Detect which cell encompasses the target text, then output its (X, Y) center coordinate. 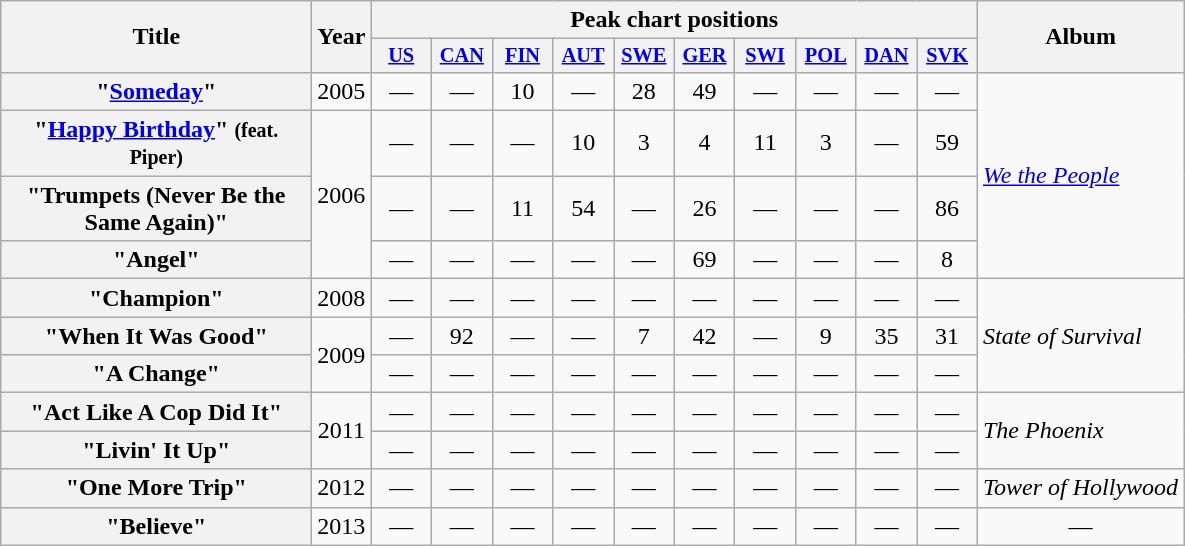
FIN (522, 56)
2013 (342, 526)
We the People (1080, 175)
US (402, 56)
2005 (342, 91)
SVK (948, 56)
Peak chart positions (674, 20)
Album (1080, 37)
7 (644, 336)
2011 (342, 431)
SWE (644, 56)
CAN (462, 56)
92 (462, 336)
54 (584, 208)
"Angel" (156, 260)
"Act Like A Cop Did It" (156, 412)
28 (644, 91)
State of Survival (1080, 336)
"Someday" (156, 91)
4 (704, 144)
"Believe" (156, 526)
"Livin' It Up" (156, 450)
"Champion" (156, 298)
"When It Was Good" (156, 336)
Tower of Hollywood (1080, 488)
DAN (886, 56)
26 (704, 208)
Year (342, 37)
31 (948, 336)
"One More Trip" (156, 488)
49 (704, 91)
POL (826, 56)
GER (704, 56)
SWI (766, 56)
Title (156, 37)
69 (704, 260)
AUT (584, 56)
2008 (342, 298)
9 (826, 336)
2012 (342, 488)
2009 (342, 355)
59 (948, 144)
The Phoenix (1080, 431)
35 (886, 336)
"Trumpets (Never Be the Same Again)" (156, 208)
"Happy Birthday" (feat. Piper) (156, 144)
"A Change" (156, 374)
2006 (342, 195)
8 (948, 260)
42 (704, 336)
86 (948, 208)
